Detect which cell encompasses the target text, then output its [x, y] center coordinate. 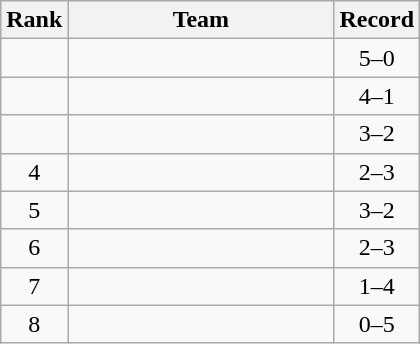
4 [34, 172]
Record [377, 20]
7 [34, 286]
0–5 [377, 324]
5–0 [377, 58]
5 [34, 210]
Rank [34, 20]
8 [34, 324]
Team [201, 20]
4–1 [377, 96]
1–4 [377, 286]
6 [34, 248]
